Search for the cell housing the specified text and yield its (x, y) center coordinate. 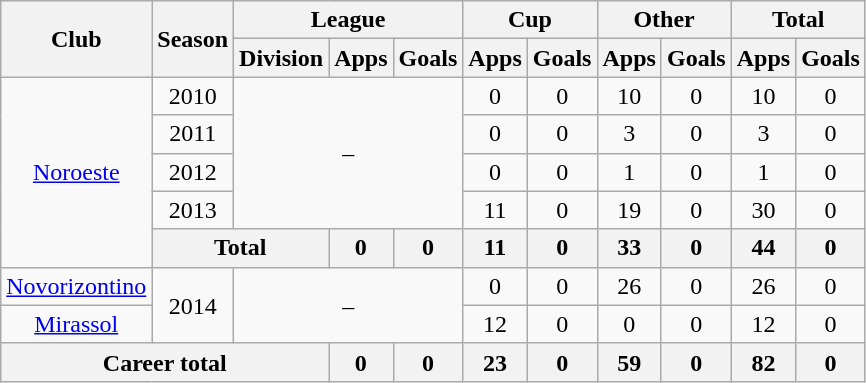
2011 (193, 134)
League (348, 20)
82 (763, 362)
2014 (193, 305)
Division (282, 58)
Noroeste (76, 172)
30 (763, 210)
23 (495, 362)
Other (664, 20)
33 (629, 248)
Novorizontino (76, 286)
Club (76, 39)
19 (629, 210)
Mirassol (76, 324)
Career total (165, 362)
2010 (193, 96)
2013 (193, 210)
59 (629, 362)
Season (193, 39)
2012 (193, 172)
44 (763, 248)
Cup (530, 20)
